Return [x, y] of the center of cell containing provided text 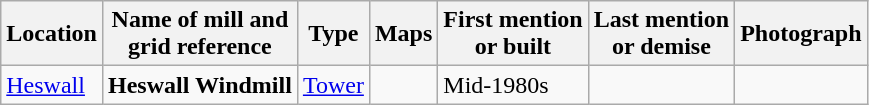
Mid-1980s [513, 85]
Location [52, 34]
Tower [333, 85]
Last mention or demise [661, 34]
Heswall [52, 85]
Photograph [801, 34]
Type [333, 34]
Heswall Windmill [200, 85]
Maps [403, 34]
First mentionor built [513, 34]
Name of mill andgrid reference [200, 34]
